Identify which cell holds the provided text, then report its [X, Y] central coordinate. 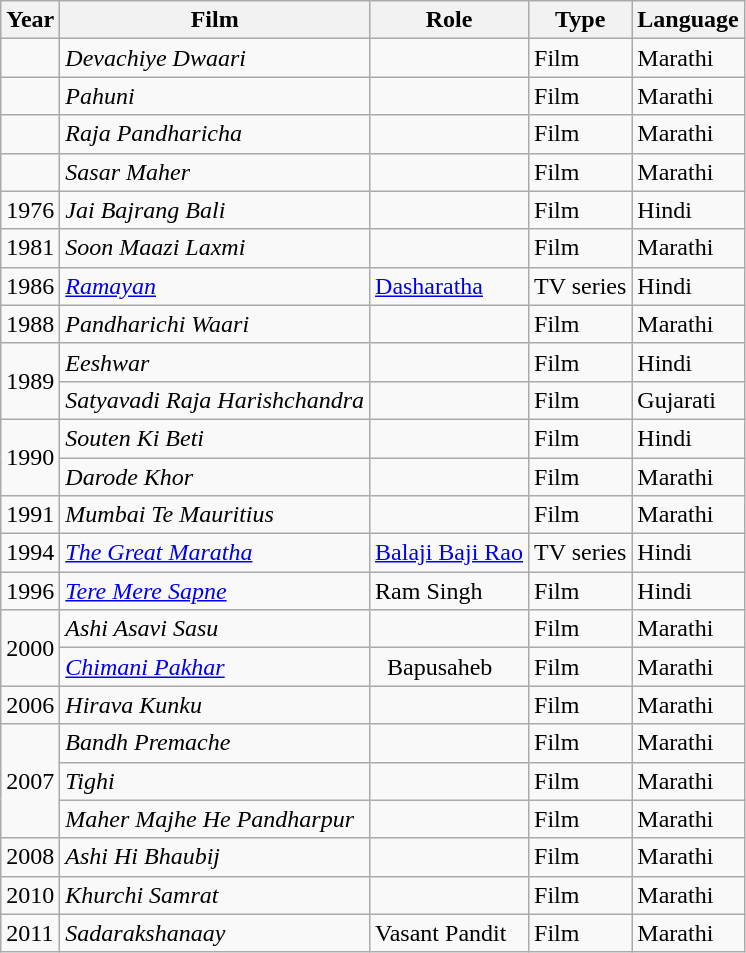
Type [580, 20]
Sasar Maher [215, 172]
1976 [30, 210]
Bapusaheb [450, 667]
Eeshwar [215, 362]
Vasant Pandit [450, 933]
Tighi [215, 781]
1996 [30, 591]
1986 [30, 286]
2000 [30, 648]
Maher Majhe He Pandharpur [215, 819]
Ashi Hi Bhaubij [215, 857]
2007 [30, 781]
2010 [30, 895]
2008 [30, 857]
Devachiye Dwaari [215, 58]
Khurchi Samrat [215, 895]
Satyavadi Raja Harishchandra [215, 400]
1990 [30, 457]
1989 [30, 381]
Pandharichi Waari [215, 324]
Soon Maazi Laxmi [215, 248]
Chimani Pakhar [215, 667]
Pahuni [215, 96]
Jai Bajrang Bali [215, 210]
Balaji Baji Rao [450, 553]
Sadarakshanaay [215, 933]
1988 [30, 324]
The Great Maratha [215, 553]
Dasharatha [450, 286]
1991 [30, 515]
Ashi Asavi Sasu [215, 629]
Ram Singh [450, 591]
Mumbai Te Mauritius [215, 515]
1981 [30, 248]
Bandh Premache [215, 743]
Gujarati [688, 400]
Raja Pandharicha [215, 134]
Hirava Kunku [215, 705]
Souten Ki Beti [215, 438]
Language [688, 20]
2011 [30, 933]
Year [30, 20]
Darode Khor [215, 477]
Tere Mere Sapne [215, 591]
1994 [30, 553]
2006 [30, 705]
Ramayan [215, 286]
Role [450, 20]
